Capture the cell that displays the provided text and extract its [X, Y] central coordinate. 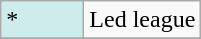
* [42, 20]
Led league [142, 20]
